Provide the [X, Y] coordinate of the cell's center where the given text is located.  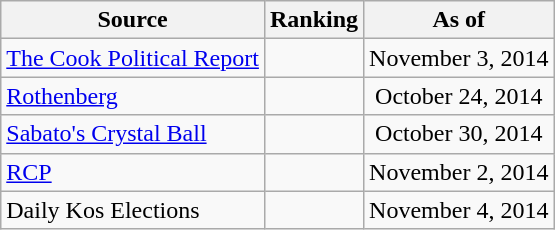
Rothenberg [133, 96]
Daily Kos Elections [133, 210]
November 4, 2014 [459, 210]
October 24, 2014 [459, 96]
RCP [133, 172]
Sabato's Crystal Ball [133, 134]
As of [459, 20]
November 2, 2014 [459, 172]
Ranking [314, 20]
Source [133, 20]
The Cook Political Report [133, 58]
October 30, 2014 [459, 134]
November 3, 2014 [459, 58]
